Provide the (X, Y) coordinate of the cell's center where the given text is located.  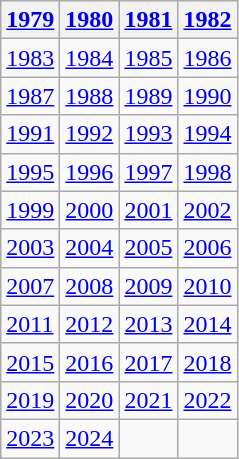
2009 (148, 286)
2023 (30, 438)
1984 (90, 58)
1979 (30, 20)
1999 (30, 210)
1985 (148, 58)
2006 (208, 248)
1994 (208, 134)
2007 (30, 286)
2013 (148, 324)
1992 (90, 134)
2010 (208, 286)
2008 (90, 286)
2015 (30, 362)
1989 (148, 96)
2000 (90, 210)
2017 (148, 362)
2020 (90, 400)
2011 (30, 324)
1988 (90, 96)
2004 (90, 248)
2022 (208, 400)
1995 (30, 172)
1986 (208, 58)
1990 (208, 96)
2019 (30, 400)
2024 (90, 438)
1998 (208, 172)
1982 (208, 20)
1991 (30, 134)
2001 (148, 210)
1993 (148, 134)
2014 (208, 324)
2018 (208, 362)
2003 (30, 248)
1980 (90, 20)
2012 (90, 324)
2005 (148, 248)
2016 (90, 362)
1997 (148, 172)
1983 (30, 58)
1981 (148, 20)
2021 (148, 400)
1996 (90, 172)
1987 (30, 96)
2002 (208, 210)
